For the text-containing cell, return its midpoint in [X, Y] coordinate format. 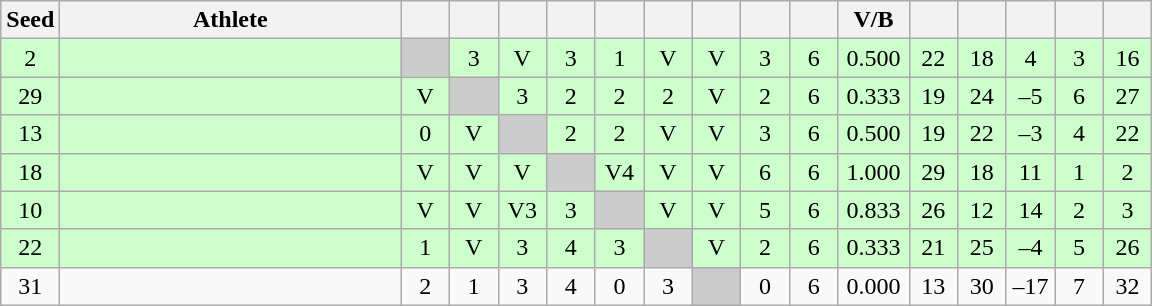
27 [1128, 96]
11 [1030, 172]
24 [982, 96]
–3 [1030, 134]
Athlete [230, 20]
12 [982, 210]
V/B [874, 20]
–17 [1030, 286]
0.833 [874, 210]
30 [982, 286]
0.000 [874, 286]
10 [30, 210]
1.000 [874, 172]
–4 [1030, 248]
32 [1128, 286]
31 [30, 286]
14 [1030, 210]
25 [982, 248]
V3 [522, 210]
16 [1128, 58]
21 [934, 248]
Seed [30, 20]
7 [1080, 286]
–5 [1030, 96]
V4 [620, 172]
